From the cell containing the given text, extract its center point as [X, Y] coordinate. 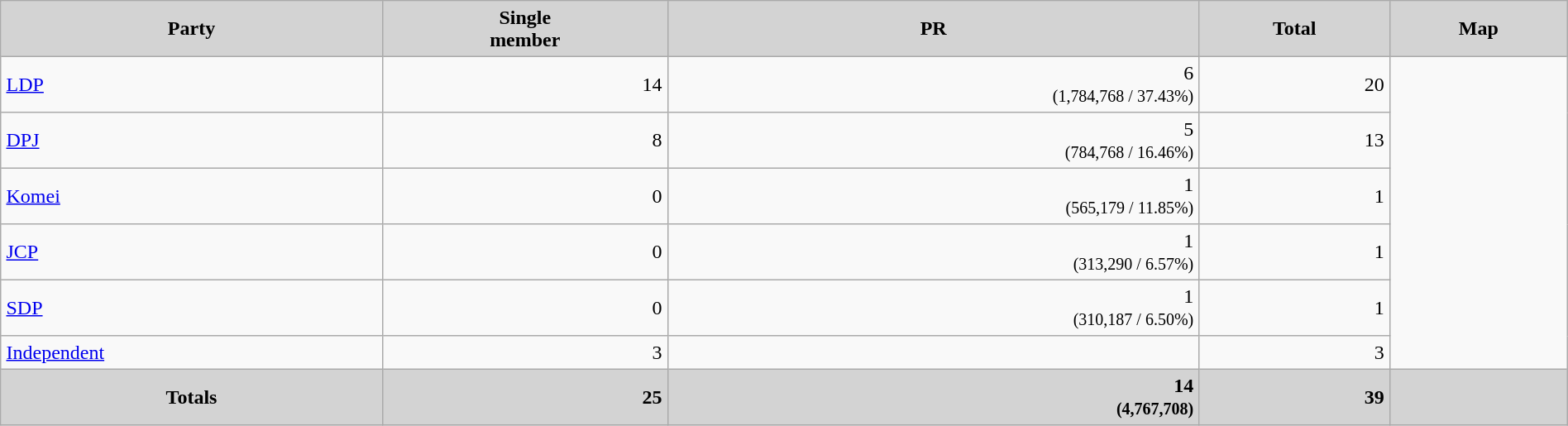
SDP [192, 308]
DPJ [192, 141]
Totals [192, 397]
Map [1479, 29]
20 [1294, 84]
Komei [192, 196]
LDP [192, 84]
1(565,179 / 11.85%) [933, 196]
JCP [192, 252]
13 [1294, 141]
25 [524, 397]
14 [524, 84]
Total [1294, 29]
1(313,290 / 6.57%) [933, 252]
Singlemember [524, 29]
Independent [192, 352]
6(1,784,768 / 37.43%) [933, 84]
1(310,187 / 6.50%) [933, 308]
5(784,768 / 16.46%) [933, 141]
39 [1294, 397]
14(4,767,708) [933, 397]
Party [192, 29]
PR [933, 29]
8 [524, 141]
